Return (x, y) of the center of cell containing provided text 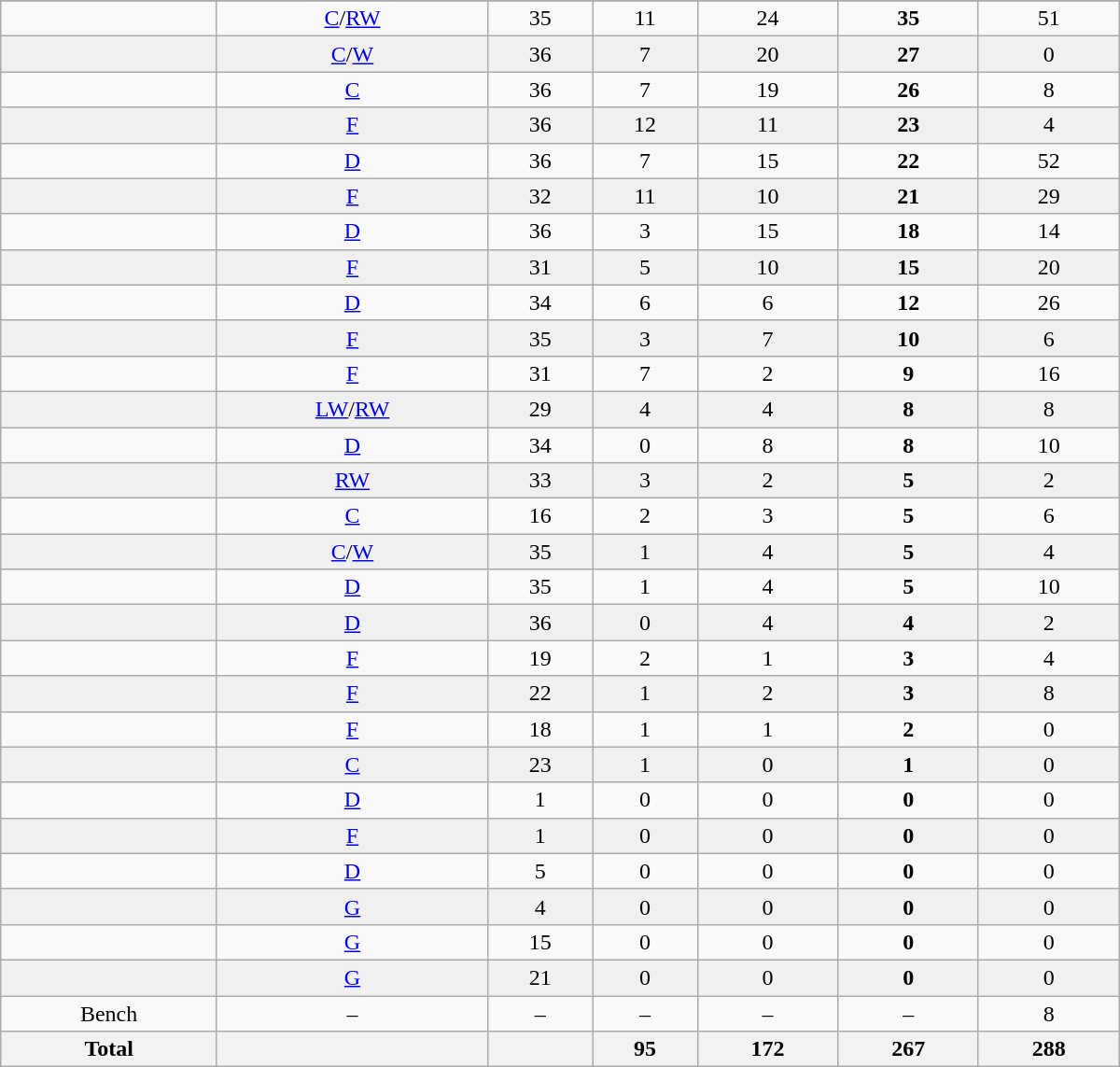
14 (1049, 232)
Total (109, 1049)
32 (540, 196)
24 (767, 19)
LW/RW (352, 409)
267 (909, 1049)
27 (909, 54)
C/RW (352, 19)
288 (1049, 1049)
172 (767, 1049)
Bench (109, 1013)
9 (909, 373)
33 (540, 481)
95 (645, 1049)
52 (1049, 161)
51 (1049, 19)
RW (352, 481)
